Detect which cell encompasses the target text, then output its (x, y) center coordinate. 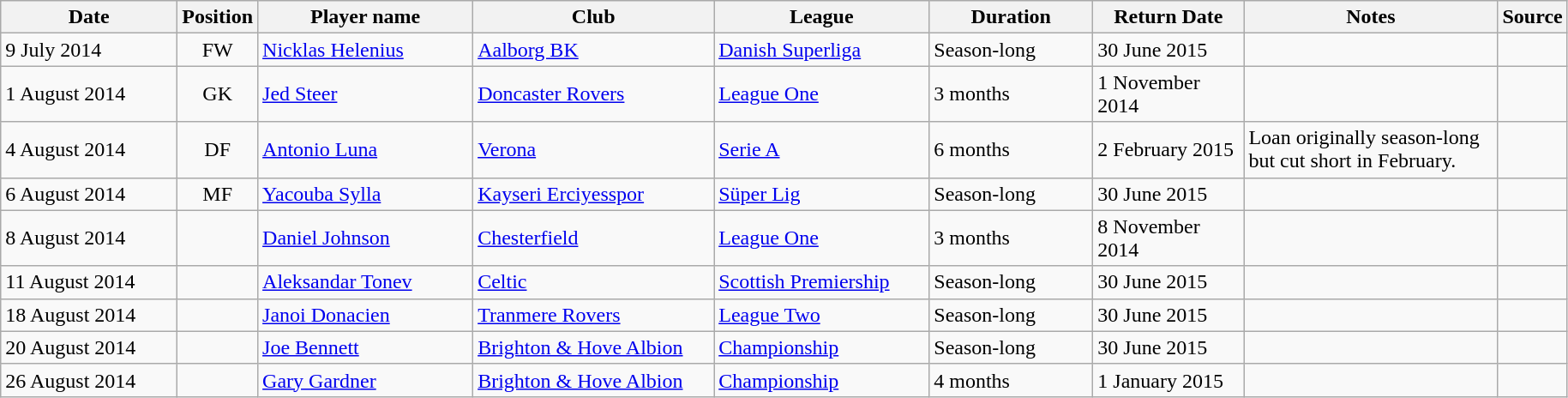
Loan originally season-long but cut short in February. (1371, 149)
Danish Superliga (821, 50)
4 August 2014 (89, 149)
Joe Bennett (365, 347)
Celtic (593, 282)
Scottish Premiership (821, 282)
Serie A (821, 149)
18 August 2014 (89, 315)
9 July 2014 (89, 50)
Janoi Donacien (365, 315)
DF (218, 149)
League (821, 17)
Date (89, 17)
Player name (365, 17)
1 November 2014 (1168, 94)
26 August 2014 (89, 380)
Return Date (1168, 17)
Tranmere Rovers (593, 315)
8 August 2014 (89, 238)
Nicklas Helenius (365, 50)
Yacouba Sylla (365, 194)
4 months (1012, 380)
FW (218, 50)
Aleksandar Tonev (365, 282)
GK (218, 94)
2 February 2015 (1168, 149)
1 August 2014 (89, 94)
Jed Steer (365, 94)
Daniel Johnson (365, 238)
Duration (1012, 17)
20 August 2014 (89, 347)
Notes (1371, 17)
Source (1533, 17)
Verona (593, 149)
Gary Gardner (365, 380)
Antonio Luna (365, 149)
Club (593, 17)
Kayseri Erciyesspor (593, 194)
MF (218, 194)
Aalborg BK (593, 50)
11 August 2014 (89, 282)
6 August 2014 (89, 194)
Position (218, 17)
Doncaster Rovers (593, 94)
League Two (821, 315)
6 months (1012, 149)
1 January 2015 (1168, 380)
Chesterfield (593, 238)
Süper Lig (821, 194)
8 November 2014 (1168, 238)
